Detect which cell encompasses the target text, then output its [x, y] center coordinate. 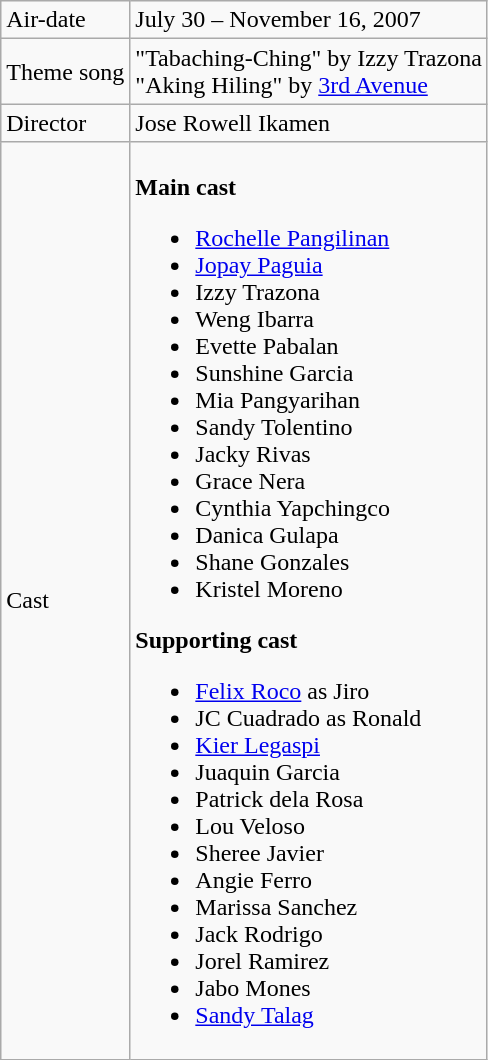
Cast [66, 600]
Jose Rowell Ikamen [309, 123]
Theme song [66, 72]
July 30 – November 16, 2007 [309, 20]
"Tabaching-Ching" by Izzy Trazona "Aking Hiling" by 3rd Avenue [309, 72]
Air-date [66, 20]
Director [66, 123]
